From the cell containing the given text, extract its center point as (x, y) coordinate. 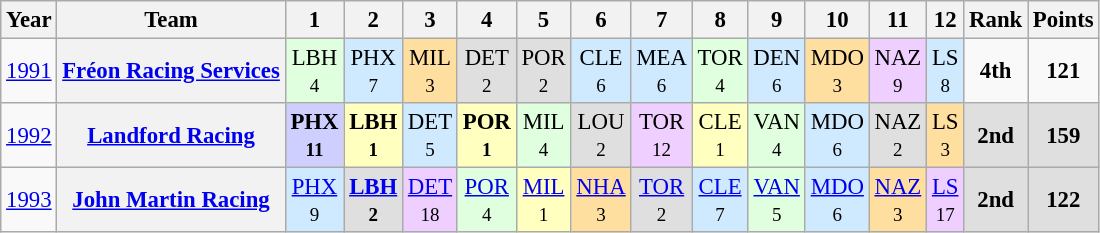
Landford Racing (171, 136)
11 (898, 20)
2 (374, 20)
Fréon Racing Services (171, 72)
LS 17 (946, 200)
5 (544, 20)
LBH1 (374, 136)
VAN4 (776, 136)
122 (1064, 200)
4th (996, 72)
DET18 (430, 200)
PHX9 (314, 200)
TOR2 (662, 200)
7 (662, 20)
6 (601, 20)
121 (1064, 72)
POR2 (544, 72)
DET2 (486, 72)
POR4 (486, 200)
NAZ2 (898, 136)
NAZ9 (898, 72)
NHA3 (601, 200)
CLE7 (720, 200)
1992 (29, 136)
DET5 (430, 136)
PHX7 (374, 72)
MIL3 (430, 72)
Points (1064, 20)
4 (486, 20)
9 (776, 20)
NAZ3 (898, 200)
Rank (996, 20)
VAN5 (776, 200)
3 (430, 20)
TOR12 (662, 136)
John Martin Racing (171, 200)
LBH2 (374, 200)
LS3 (946, 136)
1 (314, 20)
Team (171, 20)
PHX11 (314, 136)
8 (720, 20)
1991 (29, 72)
12 (946, 20)
Year (29, 20)
1993 (29, 200)
MIL4 (544, 136)
MDO3 (837, 72)
159 (1064, 136)
TOR4 (720, 72)
POR1 (486, 136)
MIL1 (544, 200)
MEA6 (662, 72)
LOU2 (601, 136)
DEN6 (776, 72)
10 (837, 20)
LS8 (946, 72)
CLE6 (601, 72)
CLE1 (720, 136)
LBH4 (314, 72)
